Search for the cell housing the specified text and yield its [X, Y] center coordinate. 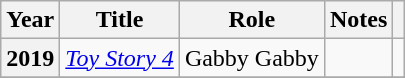
Toy Story 4 [120, 58]
Title [120, 20]
Year [30, 20]
Gabby Gabby [252, 58]
Role [252, 20]
2019 [30, 58]
Notes [358, 20]
